From the cell containing the given text, extract its center point as (X, Y) coordinate. 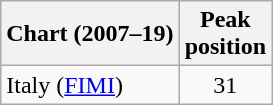
Italy (FIMI) (90, 85)
31 (225, 85)
Chart (2007–19) (90, 34)
Peakposition (225, 34)
